Extract the (X, Y) coordinate from the center of the cell holding the provided text.  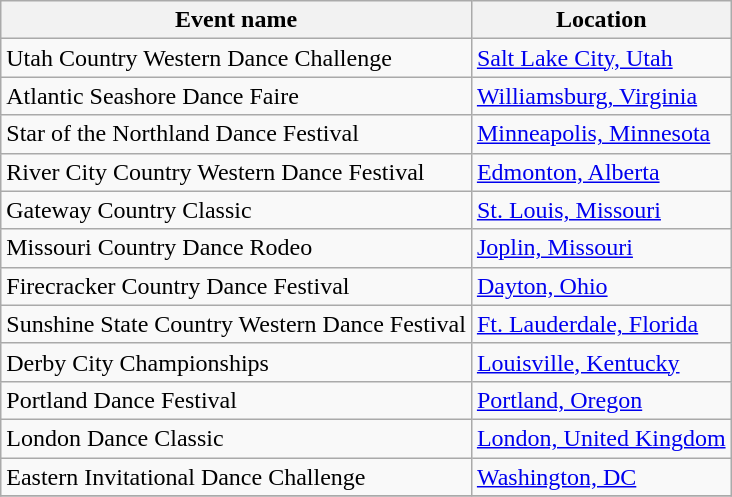
Utah Country Western Dance Challenge (236, 58)
Williamsburg, Virginia (601, 96)
Gateway Country Classic (236, 210)
Atlantic Seashore Dance Faire (236, 96)
Sunshine State Country Western Dance Festival (236, 324)
Location (601, 20)
Portland, Oregon (601, 400)
Firecracker Country Dance Festival (236, 286)
St. Louis, Missouri (601, 210)
Event name (236, 20)
Dayton, Ohio (601, 286)
Star of the Northland Dance Festival (236, 134)
Washington, DC (601, 477)
Louisville, Kentucky (601, 362)
Eastern Invitational Dance Challenge (236, 477)
Missouri Country Dance Rodeo (236, 248)
London, United Kingdom (601, 438)
Ft. Lauderdale, Florida (601, 324)
Minneapolis, Minnesota (601, 134)
Derby City Championships (236, 362)
Portland Dance Festival (236, 400)
Joplin, Missouri (601, 248)
River City Country Western Dance Festival (236, 172)
Edmonton, Alberta (601, 172)
London Dance Classic (236, 438)
Salt Lake City, Utah (601, 58)
